Determine the (x, y) coordinate at the center of the cell enclosing the given text.  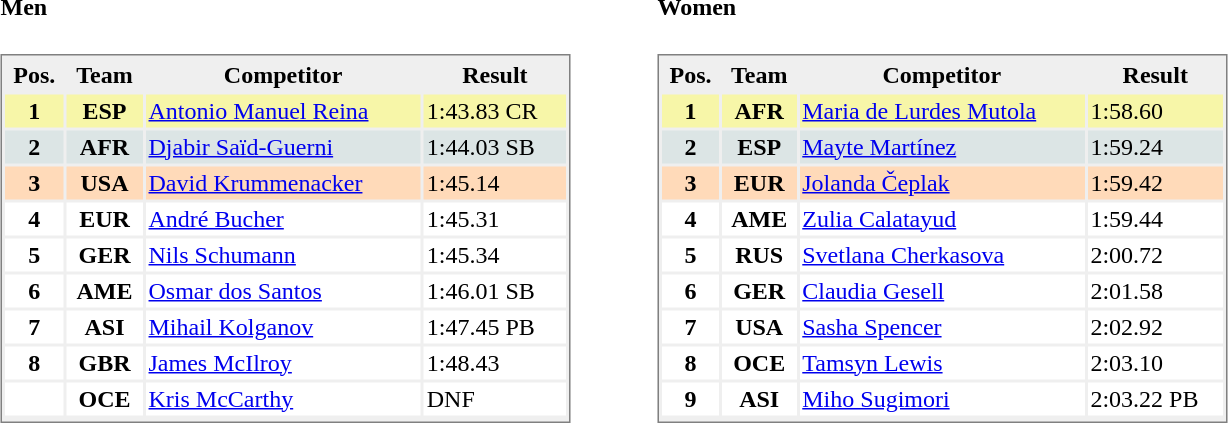
2:03.10 (1155, 362)
1:58.60 (1155, 110)
1:45.31 (495, 218)
1:47.45 PB (495, 326)
David Krummenacker (284, 182)
Osmar dos Santos (284, 290)
1:48.43 (495, 362)
2:01.58 (1155, 290)
1:59.42 (1155, 182)
Sasha Spencer (942, 326)
Kris McCarthy (284, 398)
2:03.22 PB (1155, 398)
1:43.83 CR (495, 110)
9 (690, 398)
Nils Schumann (284, 254)
1:45.34 (495, 254)
Tamsyn Lewis (942, 362)
Claudia Gesell (942, 290)
James McIlroy (284, 362)
RUS (759, 254)
2:00.72 (1155, 254)
Jolanda Čeplak (942, 182)
1:44.03 SB (495, 146)
Miho Sugimori (942, 398)
GBR (104, 362)
2:02.92 (1155, 326)
Antonio Manuel Reina (284, 110)
Mihail Kolganov (284, 326)
André Bucher (284, 218)
Djabir Saïd-Guerni (284, 146)
Mayte Martínez (942, 146)
Svetlana Cherkasova (942, 254)
Maria de Lurdes Mutola (942, 110)
1:59.44 (1155, 218)
Zulia Calatayud (942, 218)
1:45.14 (495, 182)
1:59.24 (1155, 146)
DNF (495, 398)
1:46.01 SB (495, 290)
